Capture the cell that displays the provided text and extract its [X, Y] central coordinate. 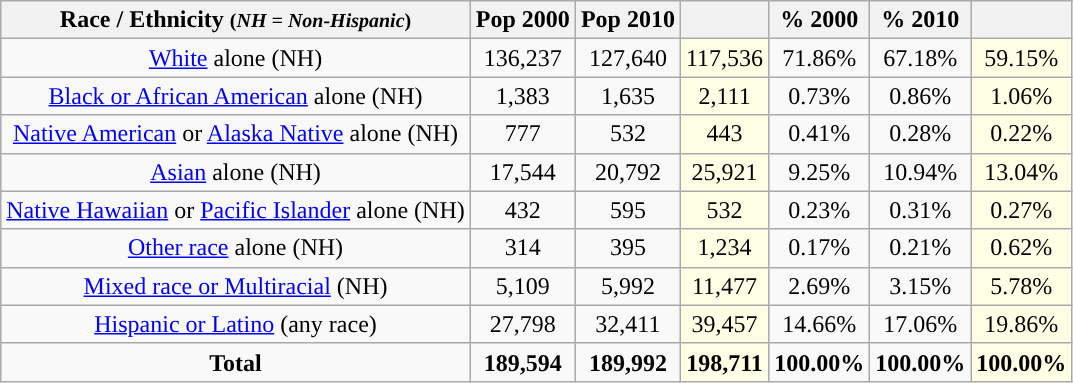
0.21% [920, 248]
14.66% [820, 324]
13.04% [1022, 172]
1,234 [724, 248]
127,640 [628, 58]
10.94% [920, 172]
136,237 [522, 58]
314 [522, 248]
Hispanic or Latino (any race) [236, 324]
2,111 [724, 96]
Total [236, 362]
9.25% [820, 172]
25,921 [724, 172]
0.22% [1022, 134]
Pop 2010 [628, 20]
2.69% [820, 286]
Black or African American alone (NH) [236, 96]
39,457 [724, 324]
0.86% [920, 96]
395 [628, 248]
Mixed race or Multiracial (NH) [236, 286]
1,635 [628, 96]
71.86% [820, 58]
Other race alone (NH) [236, 248]
5,992 [628, 286]
17.06% [920, 324]
0.27% [1022, 210]
67.18% [920, 58]
117,536 [724, 58]
3.15% [920, 286]
777 [522, 134]
432 [522, 210]
0.23% [820, 210]
0.73% [820, 96]
0.62% [1022, 248]
189,594 [522, 362]
1.06% [1022, 96]
0.41% [820, 134]
59.15% [1022, 58]
32,411 [628, 324]
0.31% [920, 210]
20,792 [628, 172]
Race / Ethnicity (NH = Non-Hispanic) [236, 20]
189,992 [628, 362]
Native Hawaiian or Pacific Islander alone (NH) [236, 210]
11,477 [724, 286]
0.28% [920, 134]
% 2010 [920, 20]
198,711 [724, 362]
Native American or Alaska Native alone (NH) [236, 134]
17,544 [522, 172]
Pop 2000 [522, 20]
5.78% [1022, 286]
0.17% [820, 248]
Asian alone (NH) [236, 172]
443 [724, 134]
1,383 [522, 96]
5,109 [522, 286]
% 2000 [820, 20]
White alone (NH) [236, 58]
595 [628, 210]
27,798 [522, 324]
19.86% [1022, 324]
